Pinpoint the cell where the given text exists, returning its (x, y) midpoint coordinate. 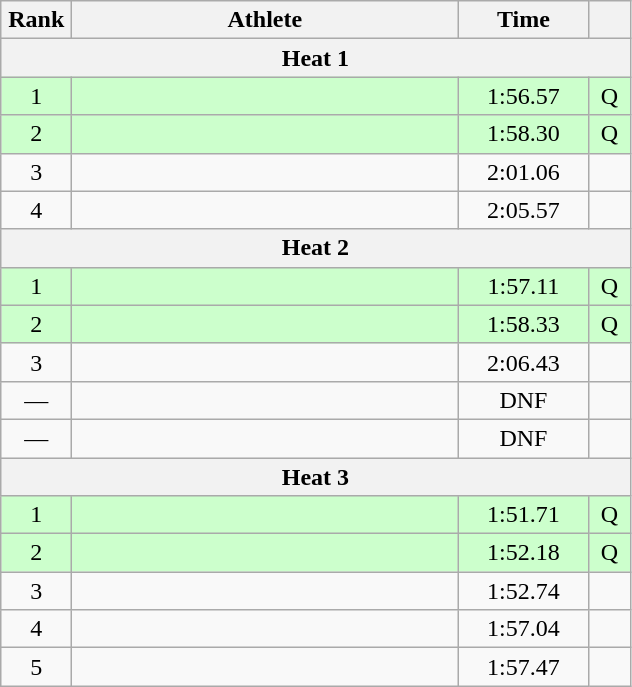
1:51.71 (524, 515)
2:05.57 (524, 210)
Rank (36, 20)
1:57.04 (524, 629)
Heat 3 (316, 477)
1:57.11 (524, 286)
1:58.33 (524, 324)
1:52.18 (524, 553)
1:52.74 (524, 591)
Heat 2 (316, 248)
5 (36, 667)
1:56.57 (524, 96)
Athlete (265, 20)
1:57.47 (524, 667)
Heat 1 (316, 58)
1:58.30 (524, 134)
2:01.06 (524, 172)
Time (524, 20)
2:06.43 (524, 362)
